From the cell containing the given text, extract its center point as [x, y] coordinate. 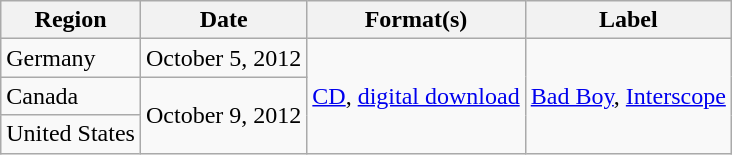
Bad Boy, Interscope [628, 96]
October 9, 2012 [223, 115]
Label [628, 20]
Germany [71, 58]
Format(s) [416, 20]
United States [71, 134]
October 5, 2012 [223, 58]
Region [71, 20]
CD, digital download [416, 96]
Canada [71, 96]
Date [223, 20]
